From the cell containing the given text, extract its center point as (x, y) coordinate. 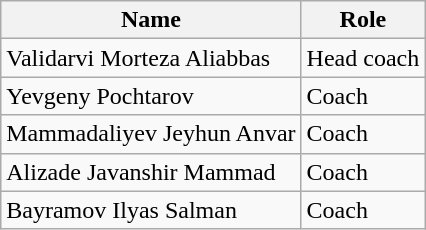
Head coach (363, 58)
Bayramov Ilyas Salman (151, 210)
Alizade Javanshir Mammad (151, 172)
Validarvi Morteza Aliabbas (151, 58)
Mammadaliyev Jeyhun Anvar (151, 134)
Role (363, 20)
Name (151, 20)
Yevgeny Pochtarov (151, 96)
